Detect which cell encompasses the target text, then output its [x, y] center coordinate. 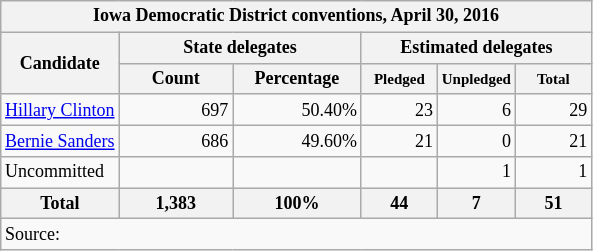
50.40% [298, 110]
Estimated delegates [476, 48]
Candidate [60, 63]
23 [399, 110]
51 [553, 204]
Percentage [298, 78]
29 [553, 110]
Source: [296, 234]
Iowa Democratic District conventions, April 30, 2016 [296, 16]
100% [298, 204]
6 [476, 110]
Uncommitted [60, 172]
State delegates [240, 48]
Unpledged [476, 78]
0 [476, 140]
Bernie Sanders [60, 140]
49.60% [298, 140]
Count [176, 78]
686 [176, 140]
Hillary Clinton [60, 110]
44 [399, 204]
7 [476, 204]
Pledged [399, 78]
1,383 [176, 204]
697 [176, 110]
